Locate the cell with the specified text and output its (X, Y) center coordinate. 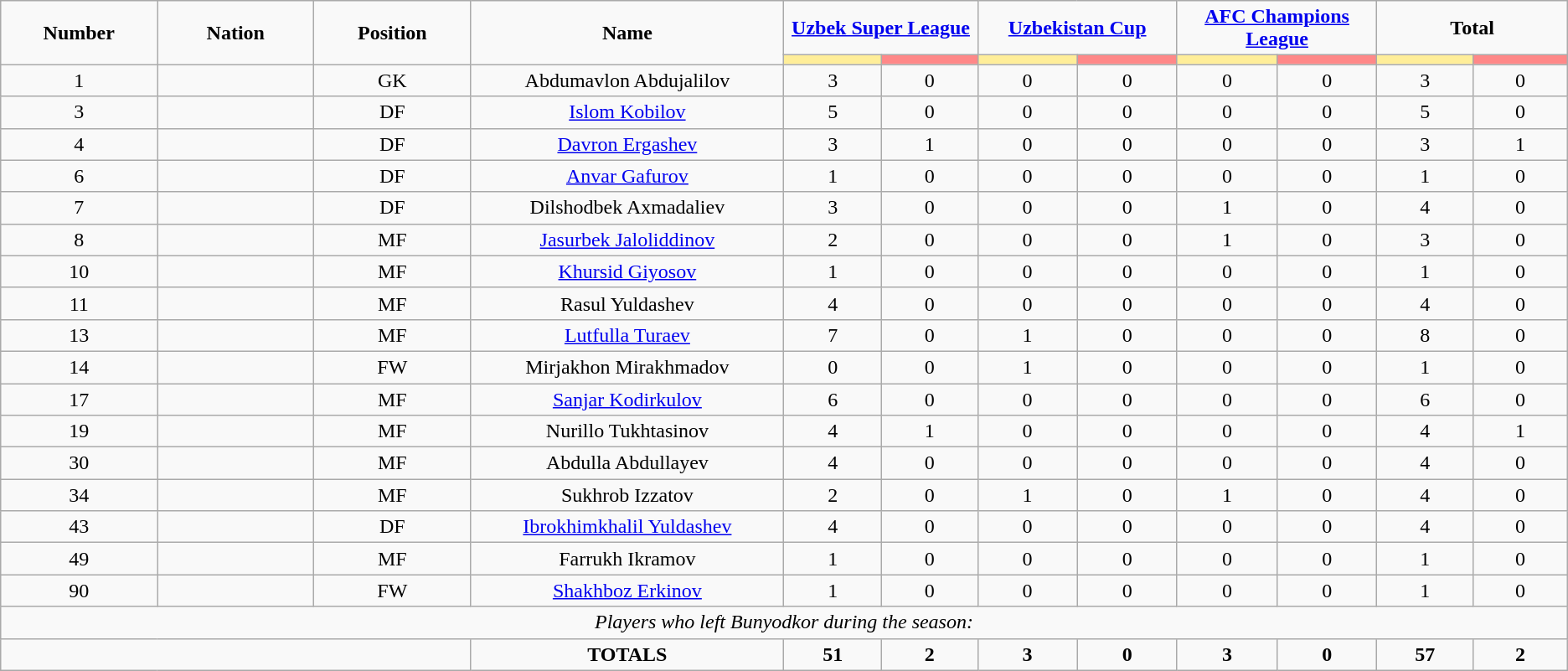
Farrukh Ikramov (627, 559)
Position (392, 33)
19 (79, 431)
Uzbek Super League (881, 28)
Khursid Giyosov (627, 271)
13 (79, 335)
Jasurbek Jaloliddinov (627, 240)
34 (79, 495)
Dilshodbek Axmadaliev (627, 208)
17 (79, 400)
49 (79, 559)
Islom Kobilov (627, 112)
90 (79, 591)
Mirjakhon Mirakhmadov (627, 367)
Lutfulla Turaev (627, 335)
51 (833, 654)
Name (627, 33)
Abdumavlon Abdujalilov (627, 80)
Sanjar Kodirkulov (627, 400)
Abdulla Abdullayev (627, 463)
Shakhboz Erkinov (627, 591)
Davron Ergashev (627, 144)
Rasul Yuldashev (627, 303)
Nurillo Tukhtasinov (627, 431)
14 (79, 367)
30 (79, 463)
Ibrokhimkhalil Yuldashev (627, 527)
43 (79, 527)
TOTALS (627, 654)
Players who left Bunyodkor during the season: (784, 622)
10 (79, 271)
57 (1426, 654)
Uzbekistan Cup (1077, 28)
AFC Champions League (1277, 28)
11 (79, 303)
Number (79, 33)
Total (1473, 28)
Anvar Gafurov (627, 176)
GK (392, 80)
Sukhrob Izzatov (627, 495)
Nation (236, 33)
